Capture the cell that displays the provided text and extract its [x, y] central coordinate. 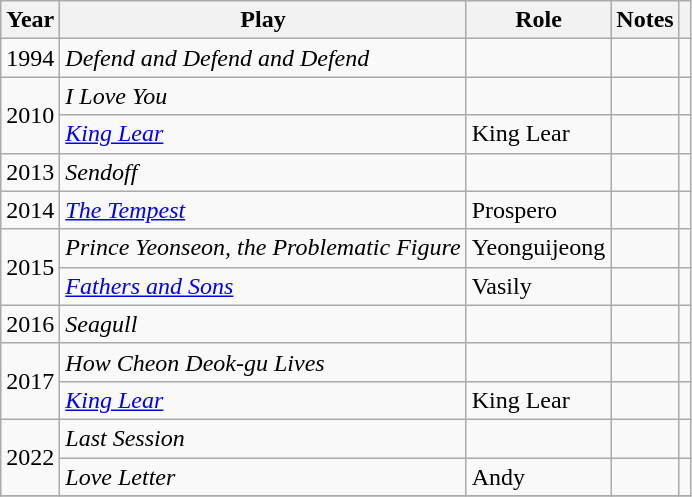
Year [30, 20]
2015 [30, 267]
2014 [30, 210]
Role [538, 20]
Prospero [538, 210]
Fathers and Sons [263, 286]
I Love You [263, 96]
2016 [30, 324]
Seagull [263, 324]
Notes [645, 20]
How Cheon Deok-gu Lives [263, 362]
Yeonguijeong [538, 248]
2010 [30, 115]
Sendoff [263, 172]
Andy [538, 477]
Defend and Defend and Defend [263, 58]
2017 [30, 381]
Play [263, 20]
The Tempest [263, 210]
2013 [30, 172]
Last Session [263, 438]
Love Letter [263, 477]
2022 [30, 457]
1994 [30, 58]
Prince Yeonseon, the Problematic Figure [263, 248]
Vasily [538, 286]
